For the text-containing cell, return its midpoint in (x, y) coordinate format. 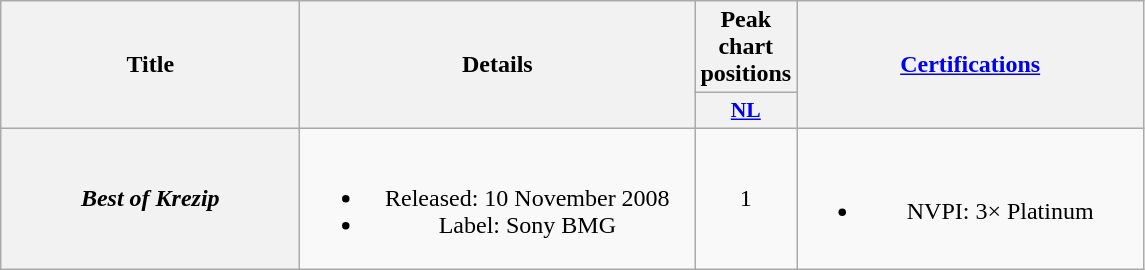
Peak chart positions (746, 47)
1 (746, 198)
Certifications (970, 65)
NVPI: 3× Platinum (970, 198)
Details (498, 65)
Released: 10 November 2008Label: Sony BMG (498, 198)
Best of Krezip (150, 198)
NL (746, 111)
Title (150, 65)
